Return (X, Y) of the center of cell containing provided text 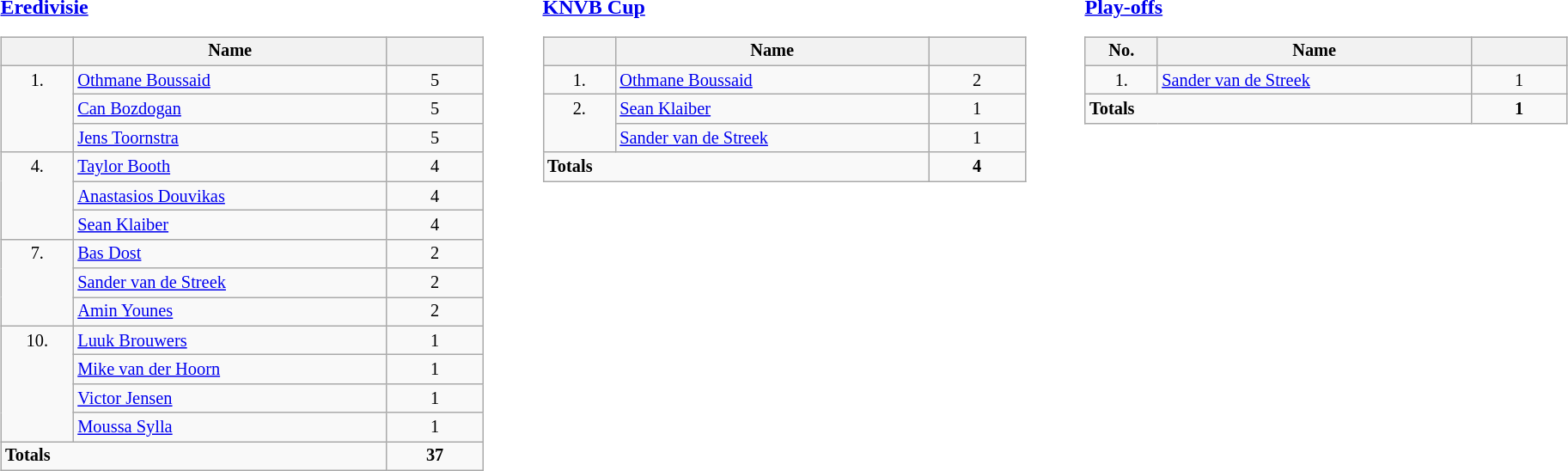
10. (37, 383)
37 (435, 456)
Victor Jensen (230, 399)
Jens Toornstra (230, 138)
Moussa Sylla (230, 427)
4. (37, 196)
7. (37, 282)
Taylor Booth (230, 167)
Anastasios Douvikas (230, 196)
Bas Dost (230, 254)
Amin Younes (230, 312)
2. (579, 124)
No. (1121, 52)
Luuk Brouwers (230, 340)
Can Bozdogan (230, 109)
Mike van der Hoorn (230, 370)
